Locate the cell with the specified text and output its (x, y) center coordinate. 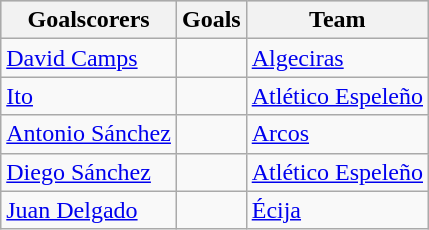
David Camps (89, 58)
Goals (211, 20)
Écija (337, 210)
Team (337, 20)
Ito (89, 96)
Antonio Sánchez (89, 134)
Algeciras (337, 58)
Arcos (337, 134)
Goalscorers (89, 20)
Diego Sánchez (89, 172)
Juan Delgado (89, 210)
